For the text-containing cell, return its midpoint in [X, Y] coordinate format. 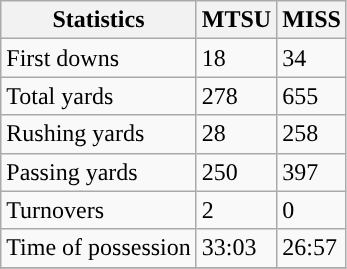
Turnovers [99, 210]
34 [312, 58]
28 [236, 134]
397 [312, 172]
250 [236, 172]
2 [236, 210]
0 [312, 210]
655 [312, 96]
278 [236, 96]
33:03 [236, 248]
Rushing yards [99, 134]
18 [236, 58]
MISS [312, 20]
Total yards [99, 96]
MTSU [236, 20]
26:57 [312, 248]
Statistics [99, 20]
258 [312, 134]
Passing yards [99, 172]
First downs [99, 58]
Time of possession [99, 248]
